Scan for the cell matching the given text and deliver its [x, y] coordinate at center. 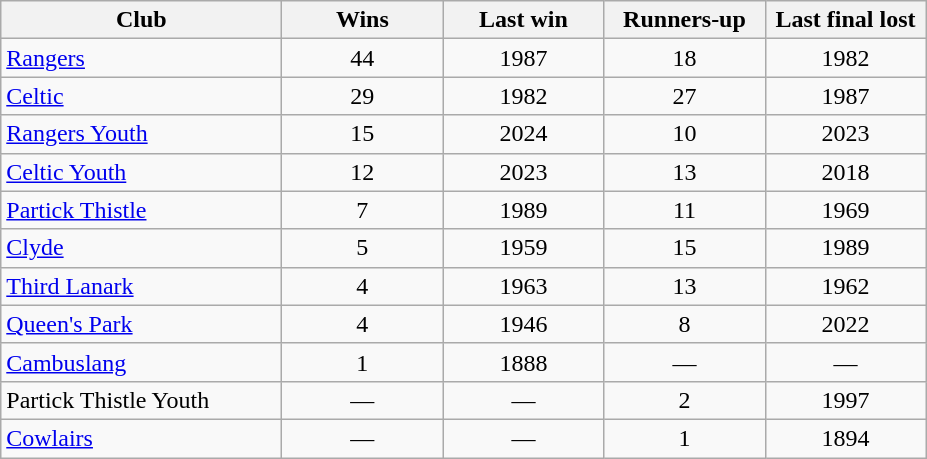
Celtic [142, 96]
2022 [846, 324]
Queen's Park [142, 324]
Club [142, 20]
1894 [846, 438]
1963 [524, 286]
2024 [524, 134]
2 [684, 400]
Wins [362, 20]
Partick Thistle Youth [142, 400]
27 [684, 96]
18 [684, 58]
Partick Thistle [142, 210]
Last final lost [846, 20]
5 [362, 248]
8 [684, 324]
Cambuslang [142, 362]
29 [362, 96]
Rangers Youth [142, 134]
Last win [524, 20]
Cowlairs [142, 438]
1946 [524, 324]
11 [684, 210]
10 [684, 134]
1888 [524, 362]
Celtic Youth [142, 172]
7 [362, 210]
2018 [846, 172]
1997 [846, 400]
1962 [846, 286]
1959 [524, 248]
Third Lanark [142, 286]
12 [362, 172]
44 [362, 58]
Rangers [142, 58]
1969 [846, 210]
Runners-up [684, 20]
Clyde [142, 248]
